Detect which cell encompasses the target text, then output its (X, Y) center coordinate. 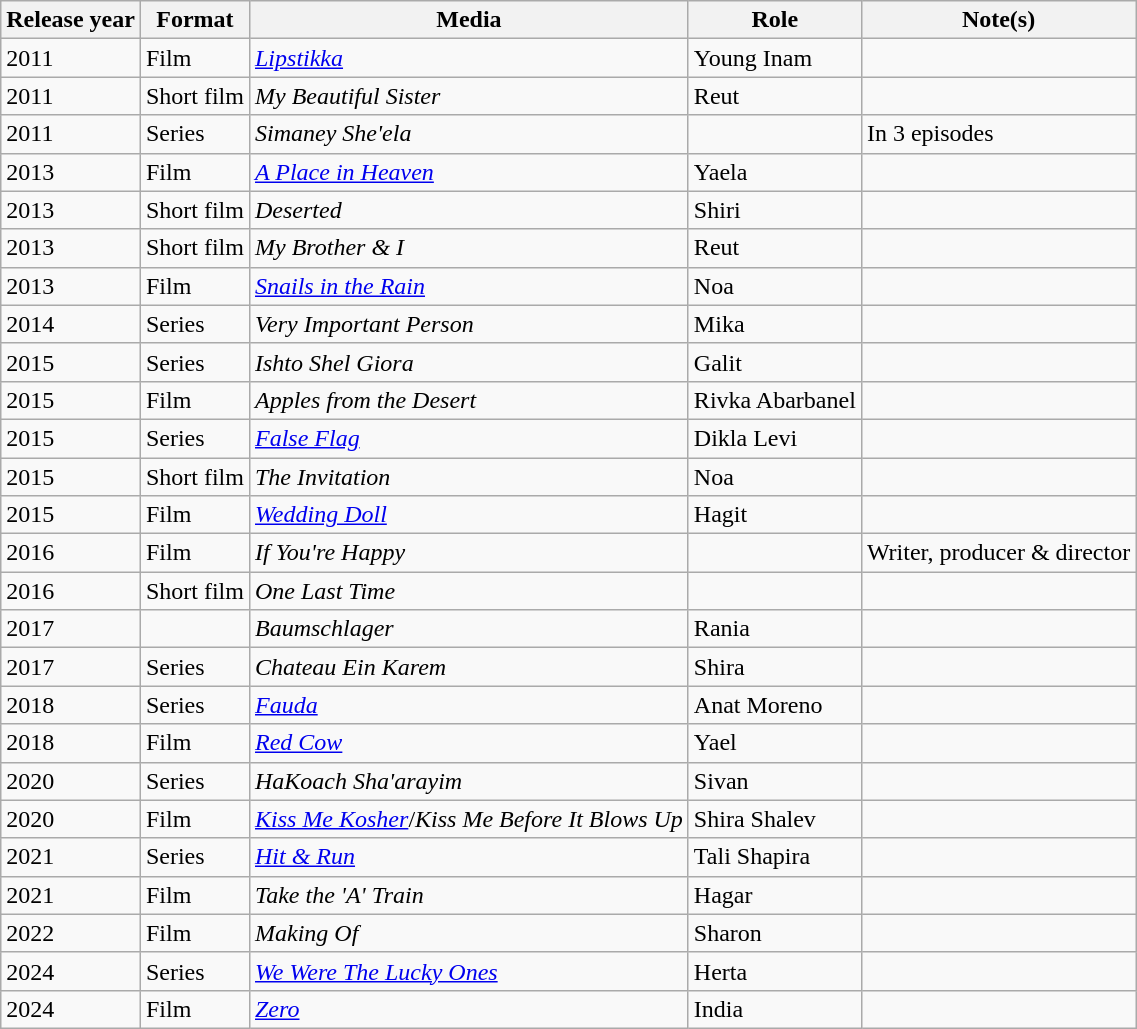
Writer, producer & director (998, 553)
Shira Shalev (774, 819)
Red Cow (468, 743)
Hagit (774, 515)
Apples from the Desert (468, 400)
Yael (774, 743)
2022 (71, 933)
Deserted (468, 210)
Sharon (774, 933)
Chateau Ein Karem (468, 667)
Zero (468, 1009)
Note(s) (998, 20)
If You're Happy (468, 553)
Galit (774, 362)
Hit & Run (468, 857)
Sivan (774, 781)
Kiss Me Kosher/Kiss Me Before It Blows Up (468, 819)
We Were The Lucky Ones (468, 971)
My Beautiful Sister (468, 96)
Rivka Abarbanel (774, 400)
Making Of (468, 933)
Herta (774, 971)
False Flag (468, 438)
One Last Time (468, 591)
Snails in the Rain (468, 286)
HaKoach Sha'arayim (468, 781)
Anat Moreno (774, 705)
Wedding Doll (468, 515)
Ishto Shel Giora (468, 362)
Role (774, 20)
Rania (774, 629)
Take the 'A' Train (468, 895)
Shiri (774, 210)
Yaela (774, 172)
Release year (71, 20)
Tali Shapira (774, 857)
Hagar (774, 895)
In 3 episodes (998, 134)
A Place in Heaven (468, 172)
Simaney She'ela (468, 134)
Lipstikka (468, 58)
Very Important Person (468, 324)
My Brother & I (468, 248)
Dikla Levi (774, 438)
India (774, 1009)
Media (468, 20)
Fauda (468, 705)
Shira (774, 667)
Mika (774, 324)
The Invitation (468, 477)
Format (194, 20)
Baumschlager (468, 629)
2014 (71, 324)
Young Inam (774, 58)
